Extract the (X, Y) coordinate from the center of the cell holding the provided text.  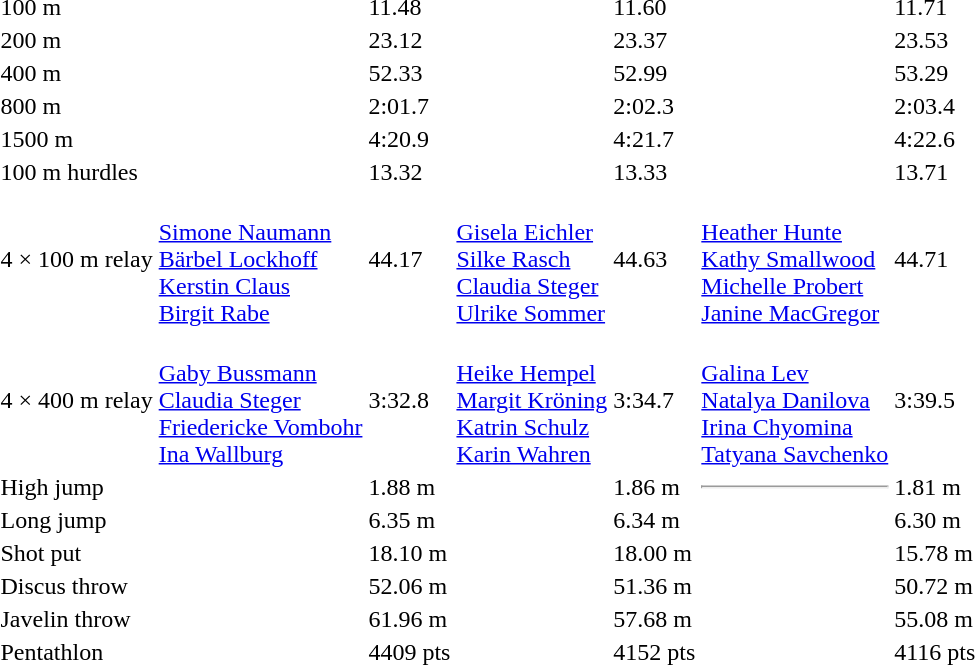
18.00 m (654, 553)
52.99 (654, 73)
1.88 m (410, 487)
51.36 m (654, 586)
6.35 m (410, 520)
23.12 (410, 40)
13.33 (654, 172)
2:02.3 (654, 106)
52.06 m (410, 586)
23.37 (654, 40)
61.96 m (410, 619)
44.63 (654, 259)
13.32 (410, 172)
4:20.9 (410, 139)
4:21.7 (654, 139)
Gisela EichlerSilke RaschClaudia StegerUlrike Sommer (532, 259)
57.68 m (654, 619)
44.17 (410, 259)
1.86 m (654, 487)
Heather HunteKathy SmallwoodMichelle ProbertJanine MacGregor (795, 259)
Gaby BussmannClaudia StegerFriedericke VombohrIna Wallburg (260, 400)
Heike HempelMargit KröningKatrin SchulzKarin Wahren (532, 400)
Simone NaumannBärbel LockhoffKerstin ClausBirgit Rabe (260, 259)
3:34.7 (654, 400)
3:32.8 (410, 400)
6.34 m (654, 520)
2:01.7 (410, 106)
Galina LevNatalya DanilovaIrina ChyominaTatyana Savchenko (795, 400)
52.33 (410, 73)
18.10 m (410, 553)
